Determine the (x, y) coordinate at the center of the cell enclosing the given text.  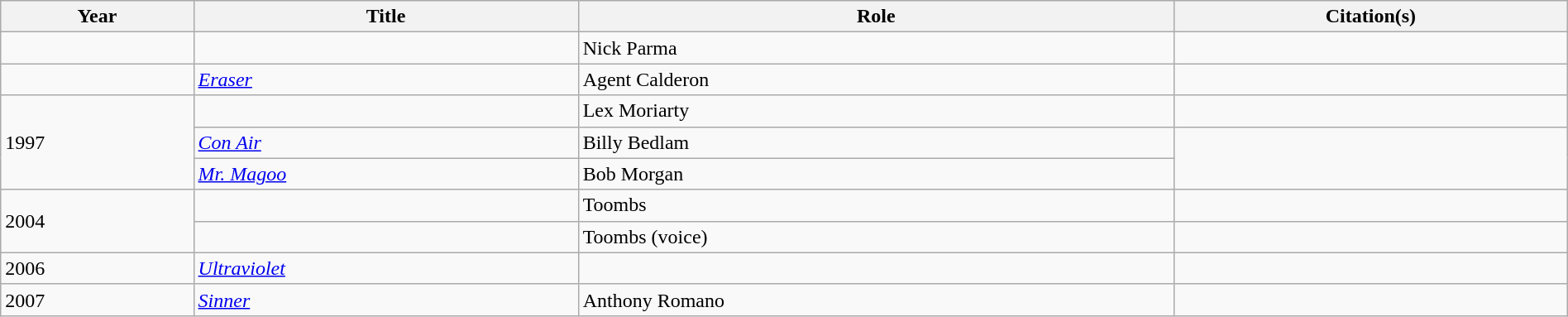
Nick Parma (876, 48)
2006 (98, 268)
2007 (98, 300)
Mr. Magoo (385, 174)
2004 (98, 221)
Ultraviolet (385, 268)
Year (98, 17)
Lex Moriarty (876, 111)
Citation(s) (1371, 17)
Toombs (876, 205)
Role (876, 17)
Toombs (voice) (876, 237)
Sinner (385, 300)
Bob Morgan (876, 174)
Agent Calderon (876, 79)
Billy Bedlam (876, 142)
Con Air (385, 142)
1997 (98, 142)
Anthony Romano (876, 300)
Eraser (385, 79)
Title (385, 17)
